Detect which cell encompasses the target text, then output its (x, y) center coordinate. 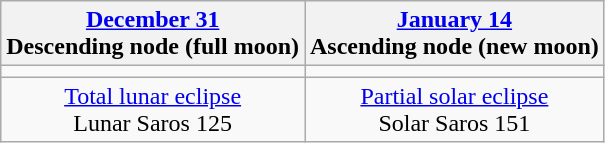
Partial solar eclipseSolar Saros 151 (454, 110)
January 14Ascending node (new moon) (454, 34)
Total lunar eclipseLunar Saros 125 (153, 110)
December 31Descending node (full moon) (153, 34)
